Determine the [x, y] coordinate at the center of the cell enclosing the given text.  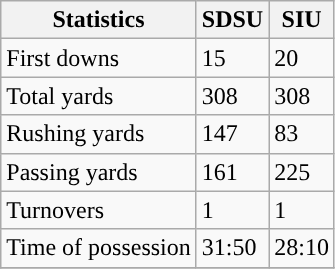
15 [232, 58]
Turnovers [99, 210]
Time of possession [99, 248]
Statistics [99, 20]
First downs [99, 58]
20 [302, 58]
SDSU [232, 20]
31:50 [232, 248]
28:10 [302, 248]
161 [232, 172]
147 [232, 134]
83 [302, 134]
Total yards [99, 96]
225 [302, 172]
SIU [302, 20]
Rushing yards [99, 134]
Passing yards [99, 172]
